Detect which cell encompasses the target text, then output its [x, y] center coordinate. 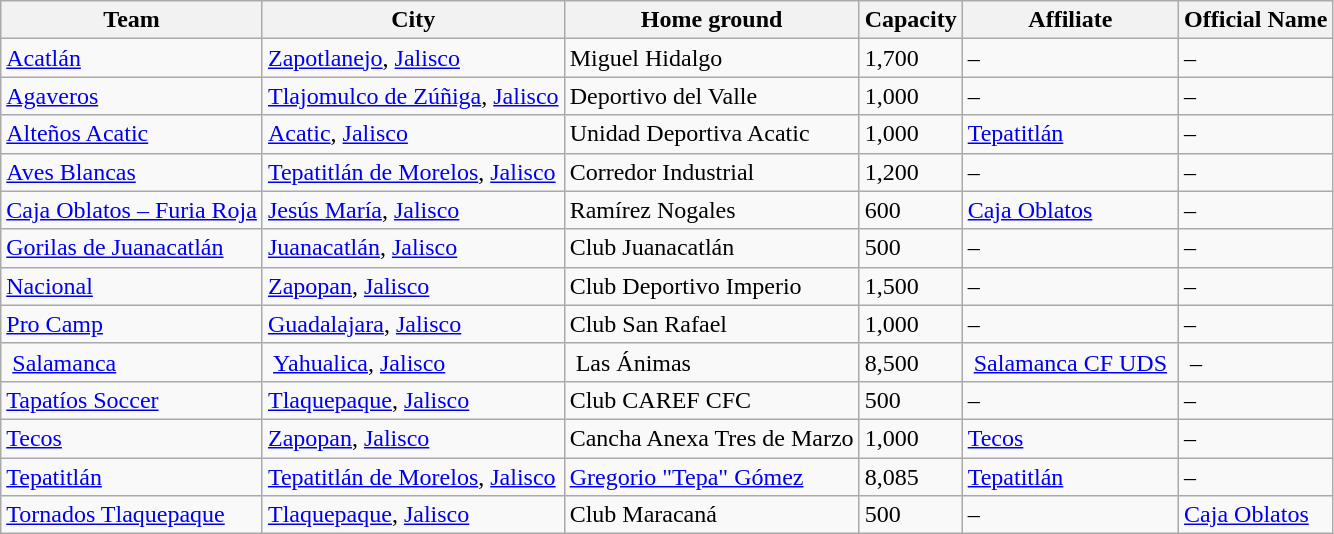
Tornados Tlaquepaque [132, 515]
Caja Oblatos – Furia Roja [132, 210]
Corredor Industrial [712, 172]
8,085 [910, 477]
Affiliate [1070, 20]
Nacional [132, 286]
Ramírez Nogales [712, 210]
Las Ánimas [712, 362]
Unidad Deportiva Acatic [712, 134]
8,500 [910, 362]
Salamanca [132, 362]
Tlajomulco de Zúñiga, Jalisco [413, 96]
Alteños Acatic [132, 134]
Cancha Anexa Tres de Marzo [712, 438]
Deportivo del Valle [712, 96]
Guadalajara, Jalisco [413, 324]
Team [132, 20]
Club Juanacatlán [712, 248]
Tapatíos Soccer [132, 400]
Club CAREF CFC [712, 400]
Miguel Hidalgo [712, 58]
Zapotlanejo, Jalisco [413, 58]
600 [910, 210]
Club Maracaná [712, 515]
Yahualica, Jalisco [413, 362]
Pro Camp [132, 324]
Juanacatlán, Jalisco [413, 248]
Official Name [1256, 20]
Capacity [910, 20]
1,200 [910, 172]
Salamanca CF UDS [1070, 362]
Club Deportivo Imperio [712, 286]
Acatlán [132, 58]
1,500 [910, 286]
Club San Rafael [712, 324]
City [413, 20]
Home ground [712, 20]
Gorilas de Juanacatlán [132, 248]
Agaveros [132, 96]
Acatic, Jalisco [413, 134]
Aves Blancas [132, 172]
Gregorio "Tepa" Gómez [712, 477]
1,700 [910, 58]
Jesús María, Jalisco [413, 210]
